Provide the [x, y] coordinate of the cell's center where the given text is located.  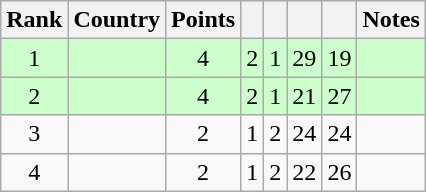
22 [304, 172]
Points [204, 20]
19 [340, 58]
21 [304, 96]
29 [304, 58]
Rank [34, 20]
Country [117, 20]
26 [340, 172]
27 [340, 96]
3 [34, 134]
Notes [391, 20]
